Output the (X, Y) coordinate of the center of the cell containing the given text.  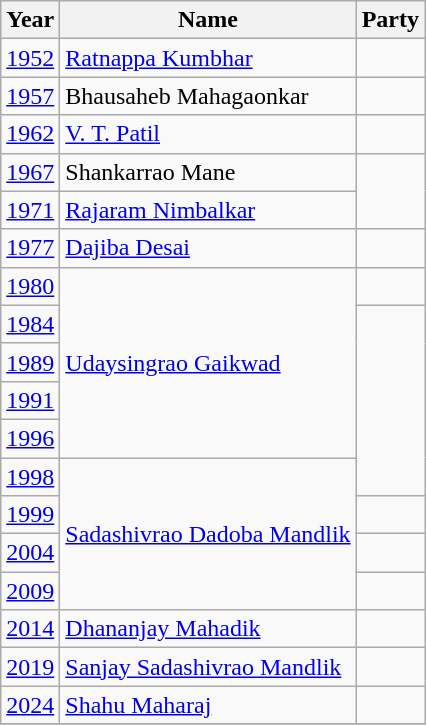
2014 (30, 629)
Shahu Maharaj (208, 705)
1952 (30, 58)
Rajaram Nimbalkar (208, 210)
2009 (30, 591)
1991 (30, 400)
2019 (30, 667)
1957 (30, 96)
Name (208, 20)
1989 (30, 362)
1980 (30, 286)
Party (390, 20)
Dajiba Desai (208, 248)
1999 (30, 515)
Shankarrao Mane (208, 172)
Bhausaheb Mahagaonkar (208, 96)
1998 (30, 477)
1996 (30, 438)
V. T. Patil (208, 134)
1977 (30, 248)
Year (30, 20)
1967 (30, 172)
Sadashivrao Dadoba Mandlik (208, 534)
Dhananjay Mahadik (208, 629)
Ratnappa Kumbhar (208, 58)
2004 (30, 553)
1971 (30, 210)
Sanjay Sadashivrao Mandlik (208, 667)
1984 (30, 324)
1962 (30, 134)
2024 (30, 705)
Udaysingrao Gaikwad (208, 362)
